Locate the cell with the specified text and output its (X, Y) center coordinate. 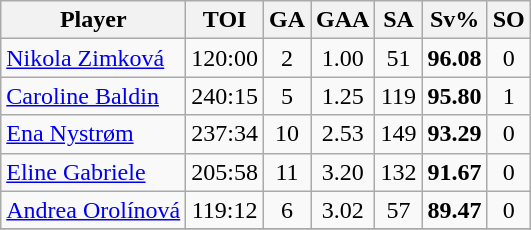
SA (398, 20)
120:00 (225, 58)
Andrea Orolínová (94, 210)
GA (288, 20)
6 (288, 210)
3.02 (343, 210)
11 (288, 172)
2.53 (343, 134)
10 (288, 134)
1.25 (343, 96)
5 (288, 96)
93.29 (454, 134)
1.00 (343, 58)
51 (398, 58)
1 (508, 96)
91.67 (454, 172)
TOI (225, 20)
Ena Nystrøm (94, 134)
132 (398, 172)
Sv% (454, 20)
57 (398, 210)
Caroline Baldin (94, 96)
2 (288, 58)
3.20 (343, 172)
Player (94, 20)
149 (398, 134)
119 (398, 96)
240:15 (225, 96)
95.80 (454, 96)
89.47 (454, 210)
119:12 (225, 210)
205:58 (225, 172)
237:34 (225, 134)
Eline Gabriele (94, 172)
GAA (343, 20)
96.08 (454, 58)
SO (508, 20)
Nikola Zimková (94, 58)
